Return the (X, Y) coordinate for the center point of the cell that contains the specified text.  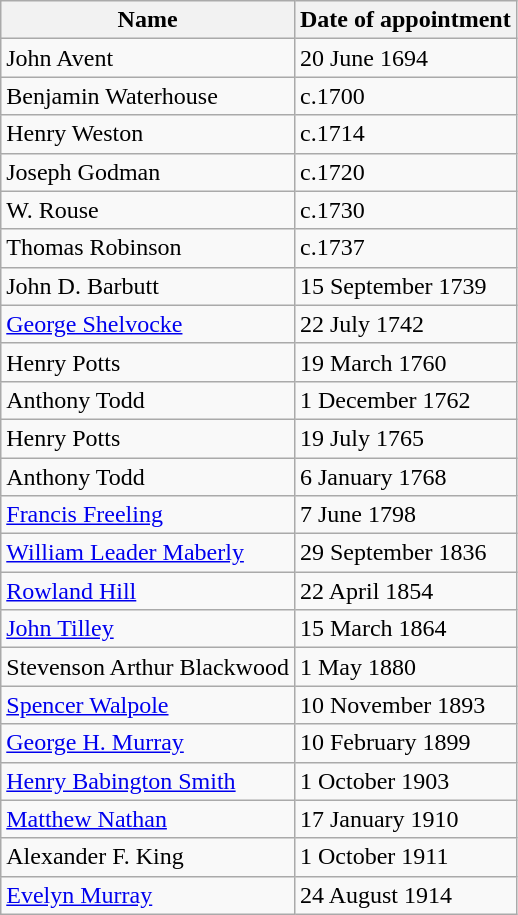
Evelyn Murray (148, 895)
10 November 1893 (405, 705)
Joseph Godman (148, 172)
Henry Babington Smith (148, 781)
c.1700 (405, 96)
1 December 1762 (405, 400)
Spencer Walpole (148, 705)
15 September 1739 (405, 286)
Name (148, 20)
17 January 1910 (405, 819)
22 July 1742 (405, 324)
c.1737 (405, 248)
John D. Barbutt (148, 286)
c.1720 (405, 172)
19 July 1765 (405, 438)
15 March 1864 (405, 629)
Rowland Hill (148, 591)
24 August 1914 (405, 895)
Henry Weston (148, 134)
Alexander F. King (148, 857)
1 October 1903 (405, 781)
10 February 1899 (405, 743)
John Avent (148, 58)
c.1714 (405, 134)
Benjamin Waterhouse (148, 96)
22 April 1854 (405, 591)
W. Rouse (148, 210)
John Tilley (148, 629)
20 June 1694 (405, 58)
George H. Murray (148, 743)
Francis Freeling (148, 515)
1 May 1880 (405, 667)
Matthew Nathan (148, 819)
William Leader Maberly (148, 553)
Date of appointment (405, 20)
7 June 1798 (405, 515)
6 January 1768 (405, 477)
George Shelvocke (148, 324)
Stevenson Arthur Blackwood (148, 667)
Thomas Robinson (148, 248)
c.1730 (405, 210)
29 September 1836 (405, 553)
1 October 1911 (405, 857)
19 March 1760 (405, 362)
